Locate the cell with the specified text and output its [X, Y] center coordinate. 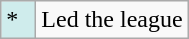
Led the league [112, 20]
* [18, 20]
